Search for the cell housing the specified text and yield its (X, Y) center coordinate. 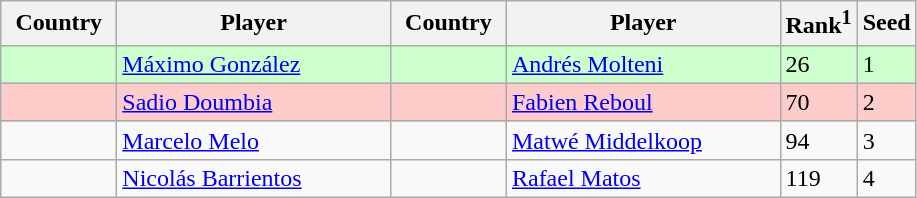
1 (886, 64)
Nicolás Barrientos (254, 178)
Rafael Matos (643, 178)
Rank1 (818, 24)
4 (886, 178)
2 (886, 102)
Sadio Doumbia (254, 102)
3 (886, 140)
70 (818, 102)
Matwé Middelkoop (643, 140)
Marcelo Melo (254, 140)
119 (818, 178)
26 (818, 64)
Andrés Molteni (643, 64)
Seed (886, 24)
Fabien Reboul (643, 102)
Máximo González (254, 64)
94 (818, 140)
